Extract the [X, Y] coordinate from the center of the cell holding the provided text.  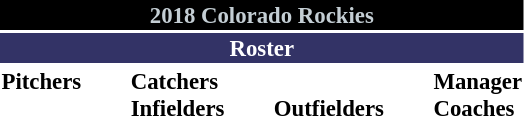
2018 Colorado Rockies [262, 15]
Roster [262, 48]
